Identify which cell holds the provided text, then report its [x, y] central coordinate. 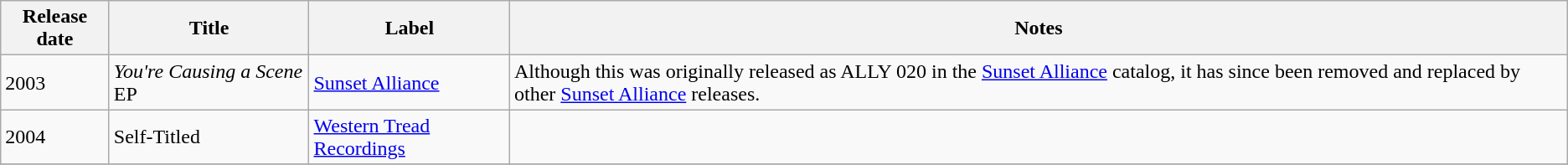
Sunset Alliance [410, 82]
You're Causing a Scene EP [209, 82]
Title [209, 28]
Notes [1039, 28]
Label [410, 28]
Release date [55, 28]
Western Tread Recordings [410, 137]
2004 [55, 137]
Self-Titled [209, 137]
2003 [55, 82]
